From the cell containing the given text, extract its center point as (x, y) coordinate. 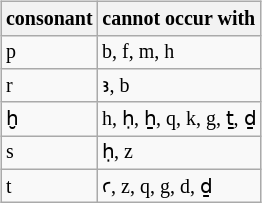
h, ḥ, ẖ, q, k, g, ṯ, ḏ (178, 118)
cannot occur with (178, 18)
ḥ, z (178, 152)
consonant (49, 18)
s (49, 152)
b, f, m, h (178, 52)
t (49, 186)
r (49, 86)
ꜣ, b (178, 86)
ḫ (49, 118)
p (49, 52)
ꜥ, z, q, g, d, ḏ (178, 186)
